Pinpoint the cell where the given text exists, returning its (X, Y) midpoint coordinate. 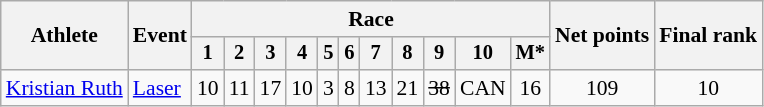
5 (328, 54)
CAN (483, 88)
Net points (602, 36)
38 (439, 88)
Athlete (64, 36)
1 (208, 54)
Event (160, 36)
11 (240, 88)
7 (376, 54)
Laser (160, 88)
M* (530, 54)
4 (302, 54)
2 (240, 54)
16 (530, 88)
Kristian Ruth (64, 88)
21 (408, 88)
13 (376, 88)
Race (371, 19)
9 (439, 54)
Final rank (708, 36)
17 (271, 88)
109 (602, 88)
6 (350, 54)
